Extract the (X, Y) coordinate from the center of the cell holding the provided text.  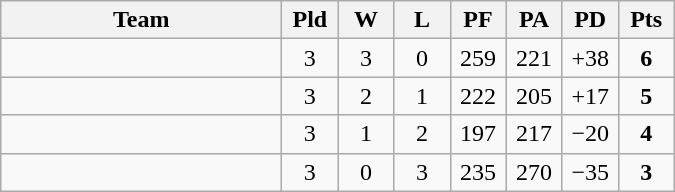
Pld (310, 20)
222 (478, 96)
−20 (590, 134)
270 (534, 172)
197 (478, 134)
−35 (590, 172)
6 (646, 58)
W (366, 20)
+17 (590, 96)
217 (534, 134)
PF (478, 20)
+38 (590, 58)
205 (534, 96)
PA (534, 20)
Team (142, 20)
Pts (646, 20)
221 (534, 58)
235 (478, 172)
5 (646, 96)
L (422, 20)
259 (478, 58)
4 (646, 134)
PD (590, 20)
